Detect which cell encompasses the target text, then output its [x, y] center coordinate. 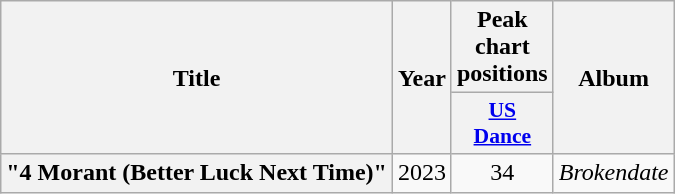
34 [502, 173]
Title [197, 78]
USDance [502, 124]
"4 Morant (Better Luck Next Time)" [197, 173]
Brokendate [614, 173]
Peak chart positions [502, 47]
2023 [422, 173]
Album [614, 78]
Year [422, 78]
